Find where the given text appears and provide that cell's center as [X, Y] coordinate. 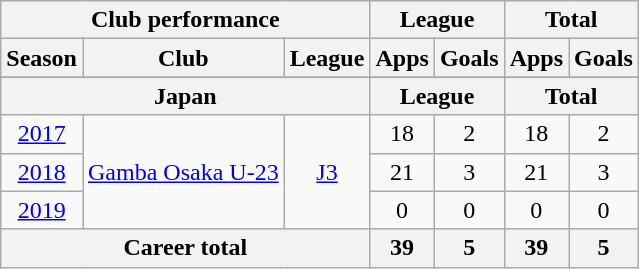
2019 [42, 210]
2017 [42, 134]
Japan [186, 96]
J3 [327, 172]
2018 [42, 172]
Career total [186, 248]
Club [183, 58]
Gamba Osaka U-23 [183, 172]
Club performance [186, 20]
Season [42, 58]
